Find where the given text appears and provide that cell's center as [X, Y] coordinate. 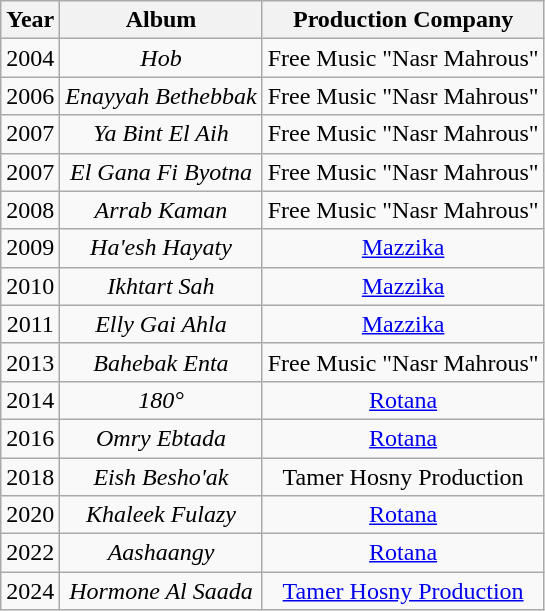
2006 [30, 96]
Khaleek Fulazy [161, 515]
2018 [30, 477]
Ikhtart Sah [161, 286]
Enayyah Bethebbak [161, 96]
Bahebak Enta [161, 362]
Omry Ebtada [161, 438]
Eish Besho'ak [161, 477]
El Gana Fi Byotna [161, 172]
2004 [30, 58]
180° [161, 400]
Ha'esh Hayaty [161, 248]
2014 [30, 400]
2013 [30, 362]
2009 [30, 248]
2020 [30, 515]
Aashaangy [161, 553]
Ya Bint El Aih [161, 134]
Elly Gai Ahla [161, 324]
2011 [30, 324]
2008 [30, 210]
2016 [30, 438]
Hormone Al Saada [161, 591]
Album [161, 20]
Hob [161, 58]
2010 [30, 286]
Production Company [403, 20]
2024 [30, 591]
Year [30, 20]
2022 [30, 553]
Arrab Kaman [161, 210]
